Scan for the cell matching the given text and deliver its (x, y) coordinate at center. 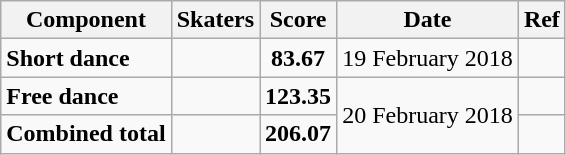
Free dance (86, 96)
Ref (542, 20)
Score (298, 20)
Component (86, 20)
20 February 2018 (428, 115)
123.35 (298, 96)
83.67 (298, 58)
Combined total (86, 134)
Date (428, 20)
19 February 2018 (428, 58)
Skaters (215, 20)
Short dance (86, 58)
206.07 (298, 134)
